Capture the cell that displays the provided text and extract its (x, y) central coordinate. 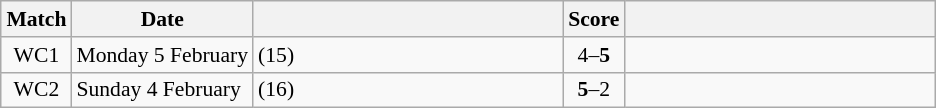
Match (36, 19)
Date (162, 19)
Monday 5 February (162, 55)
Score (594, 19)
WC1 (36, 55)
(16) (408, 90)
(15) (408, 55)
WC2 (36, 90)
5–2 (594, 90)
4–5 (594, 55)
Sunday 4 February (162, 90)
